Return (X, Y) of the center of cell containing provided text 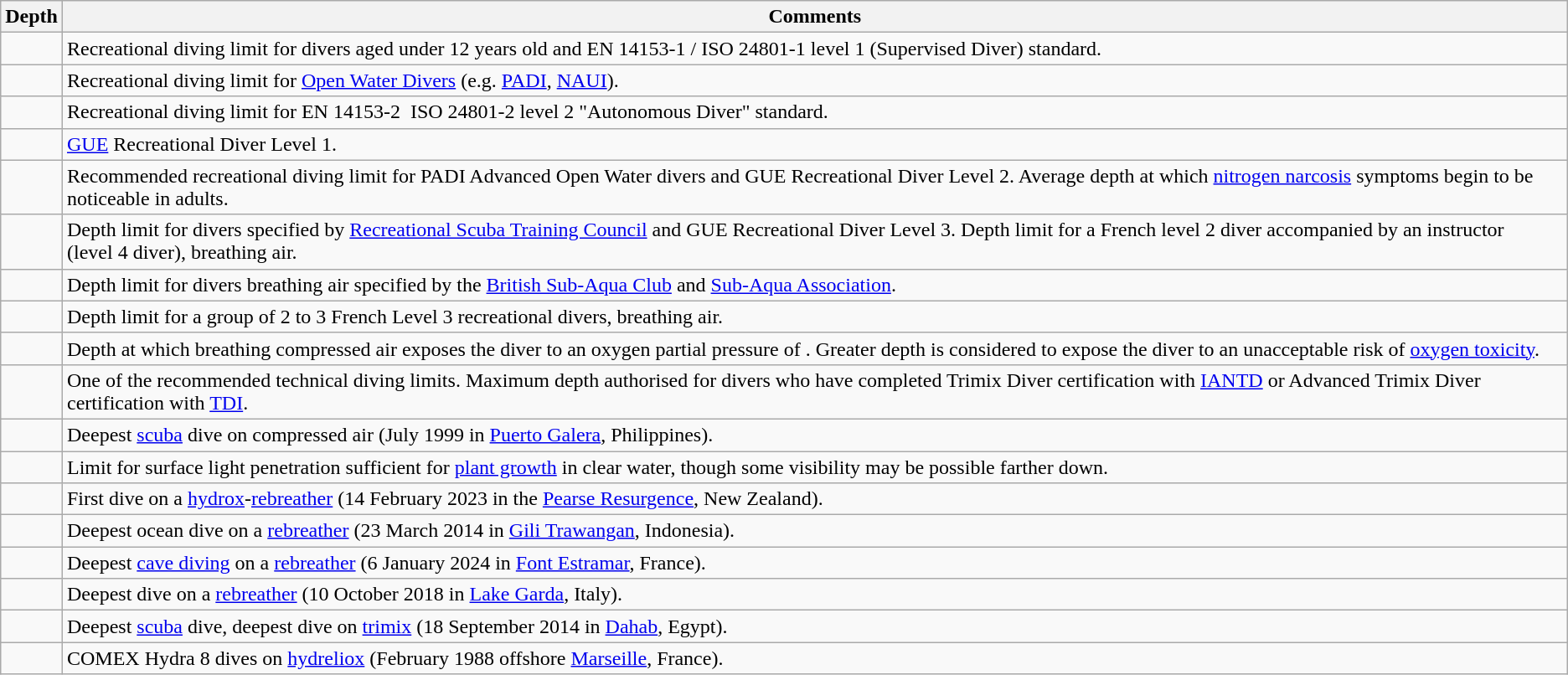
Deepest ocean dive on a rebreather (23 March 2014 in Gili Trawangan, Indonesia). (814, 531)
COMEX Hydra 8 dives on hydreliox (February 1988 offshore Marseille, France). (814, 658)
Depth limit for a group of 2 to 3 French Level 3 recreational divers, breathing air. (814, 317)
Depth (32, 17)
Recreational diving limit for EN 14153-2 ISO 24801-2 level 2 "Autonomous Diver" standard. (814, 112)
Recreational diving limit for divers aged under 12 years old and EN 14153-1 / ISO 24801-1 level 1 (Supervised Diver) standard. (814, 49)
GUE Recreational Diver Level 1. (814, 144)
Depth limit for divers breathing air specified by the British Sub-Aqua Club and Sub-Aqua Association. (814, 285)
First dive on a hydrox-rebreather (14 February 2023 in the Pearse Resurgence, New Zealand). (814, 499)
Deepest cave diving on a rebreather (6 January 2024 in Font Estramar, France). (814, 563)
Recreational diving limit for Open Water Divers (e.g. PADI, NAUI). (814, 80)
Deepest scuba dive on compressed air (July 1999 in Puerto Galera, Philippines). (814, 435)
Comments (814, 17)
Limit for surface light penetration sufficient for plant growth in clear water, though some visibility may be possible farther down. (814, 466)
Deepest scuba dive, deepest dive on trimix (18 September 2014 in Dahab, Egypt). (814, 626)
Deepest dive on a rebreather (10 October 2018 in Lake Garda, Italy). (814, 595)
